Find where the given text appears and provide that cell's center as [X, Y] coordinate. 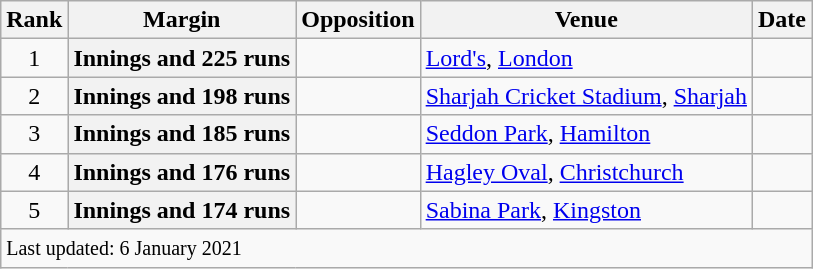
Sharjah Cricket Stadium, Sharjah [586, 96]
Innings and 174 runs [182, 210]
Margin [182, 20]
Date [782, 20]
4 [34, 172]
Last updated: 6 January 2021 [406, 248]
Rank [34, 20]
Sabina Park, Kingston [586, 210]
Venue [586, 20]
Lord's, London [586, 58]
5 [34, 210]
Hagley Oval, Christchurch [586, 172]
1 [34, 58]
Seddon Park, Hamilton [586, 134]
Innings and 185 runs [182, 134]
Innings and 198 runs [182, 96]
Innings and 225 runs [182, 58]
Innings and 176 runs [182, 172]
2 [34, 96]
3 [34, 134]
Opposition [358, 20]
